Output the (x, y) coordinate of the center of the cell containing the given text.  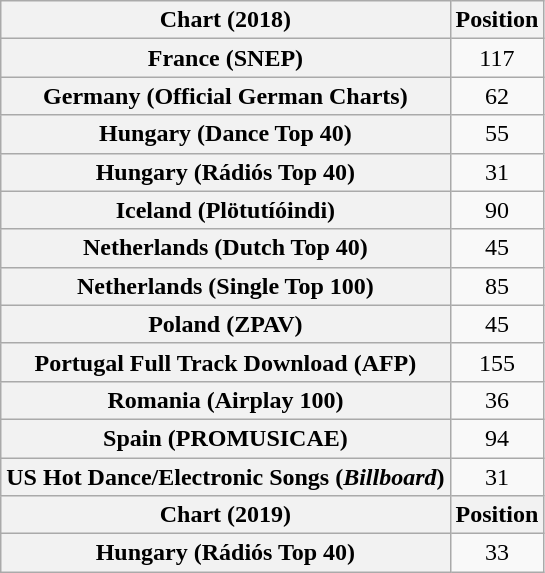
Hungary (Dance Top 40) (226, 134)
Chart (2019) (226, 515)
55 (497, 134)
Spain (PROMUSICAE) (226, 438)
Netherlands (Dutch Top 40) (226, 248)
Poland (ZPAV) (226, 324)
Romania (Airplay 100) (226, 400)
90 (497, 210)
US Hot Dance/Electronic Songs (Billboard) (226, 477)
Chart (2018) (226, 20)
85 (497, 286)
Netherlands (Single Top 100) (226, 286)
117 (497, 58)
62 (497, 96)
Germany (Official German Charts) (226, 96)
155 (497, 362)
France (SNEP) (226, 58)
94 (497, 438)
36 (497, 400)
Iceland (Plötutíóindi) (226, 210)
33 (497, 553)
Portugal Full Track Download (AFP) (226, 362)
